Determine the [x, y] coordinate at the center of the cell enclosing the given text.  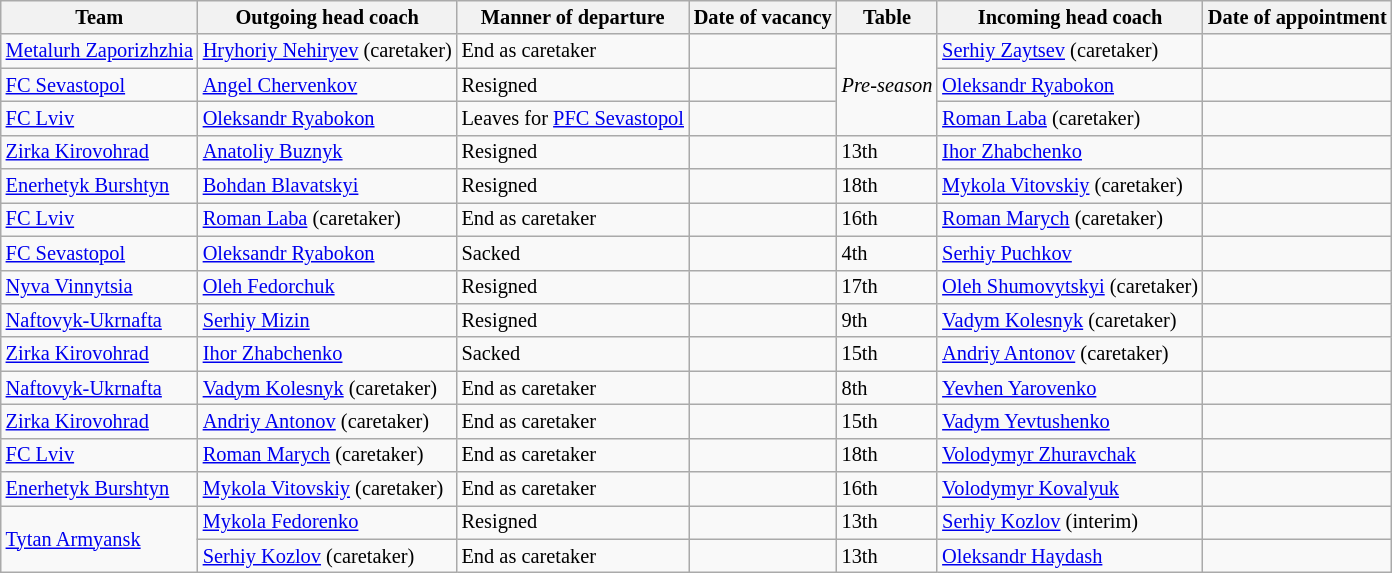
4th [888, 253]
Yevhen Yarovenko [1070, 388]
Tytan Armyansk [100, 538]
Serhiy Zaytsev (caretaker) [1070, 51]
Table [888, 17]
Oleh Shumovytskyi (caretaker) [1070, 287]
Date of appointment [1298, 17]
Angel Chervenkov [328, 85]
Metalurh Zaporizhzhia [100, 51]
Serhiy Puchkov [1070, 253]
Incoming head coach [1070, 17]
Oleksandr Haydash [1070, 556]
Manner of departure [573, 17]
Hryhoriy Nehiryev (caretaker) [328, 51]
Oleh Fedorchuk [328, 287]
9th [888, 320]
17th [888, 287]
Leaves for PFC Sevastopol [573, 118]
Anatoliy Buznyk [328, 152]
Vadym Yevtushenko [1070, 421]
Nyva Vinnytsia [100, 287]
Volodymyr Kovalyuk [1070, 489]
Serhiy Mizin [328, 320]
Mykola Fedorenko [328, 522]
Bohdan Blavatskyi [328, 186]
Date of vacancy [763, 17]
Serhiy Kozlov (caretaker) [328, 556]
8th [888, 388]
Outgoing head coach [328, 17]
Serhiy Kozlov (interim) [1070, 522]
Volodymyr Zhuravchak [1070, 455]
Team [100, 17]
Pre-season [888, 84]
